Detect which cell encompasses the target text, then output its [x, y] center coordinate. 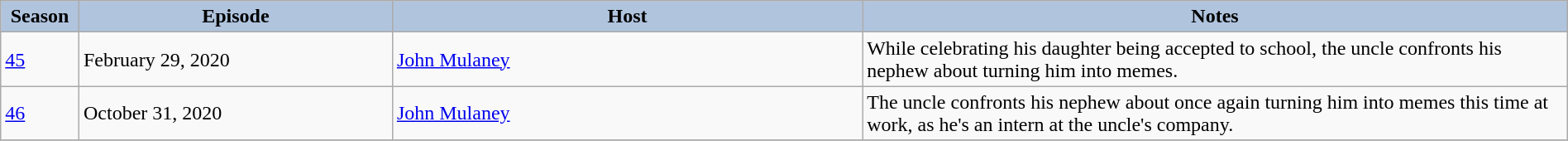
Notes [1216, 17]
Episode [235, 17]
While celebrating his daughter being accepted to school, the uncle confronts his nephew about turning him into memes. [1216, 60]
Host [627, 17]
October 31, 2020 [235, 113]
The uncle confronts his nephew about once again turning him into memes this time at work, as he's an intern at the uncle's company. [1216, 113]
Season [40, 17]
45 [40, 60]
February 29, 2020 [235, 60]
46 [40, 113]
